For the text-containing cell, return its midpoint in [x, y] coordinate format. 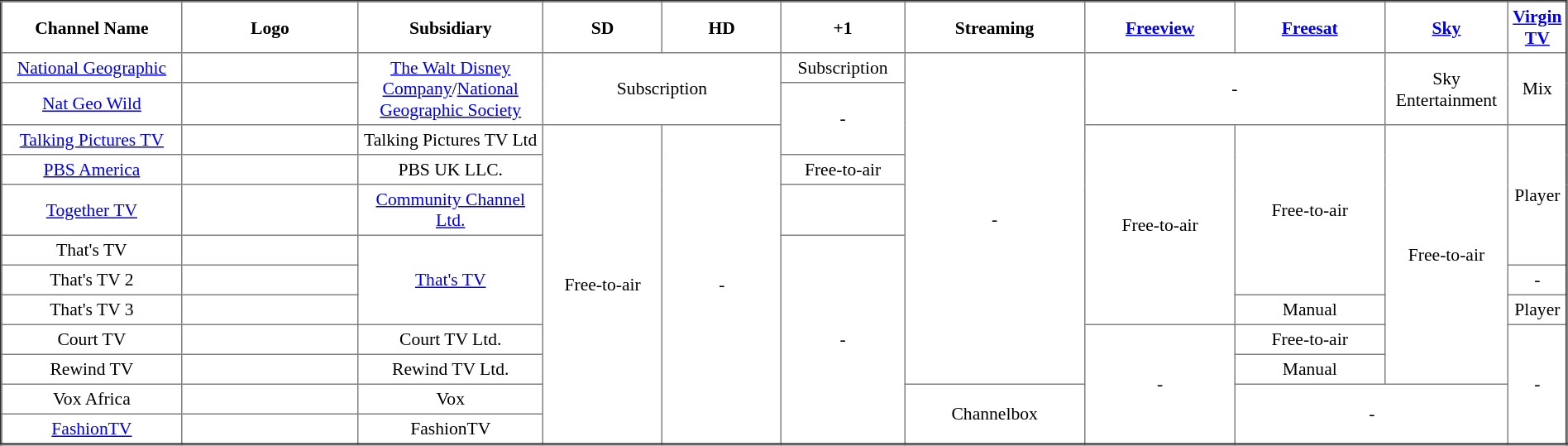
That's TV 2 [92, 280]
Nat Geo Wild [92, 104]
National Geographic [92, 68]
Virgin TV [1538, 27]
Channelbox [995, 414]
Freesat [1310, 27]
Rewind TV Ltd. [450, 369]
Subsidiary [450, 27]
Talking Pictures TV Ltd [450, 140]
Court TV [92, 339]
PBS UK LLC. [450, 170]
Sky Entertainment [1446, 89]
The Walt Disney Company/National Geographic Society [450, 89]
Mix [1538, 89]
SD [602, 27]
Freeview [1160, 27]
Vox [450, 399]
PBS America [92, 170]
Sky [1446, 27]
HD [722, 27]
Logo [270, 27]
Rewind TV [92, 369]
+1 [844, 27]
Vox Africa [92, 399]
Channel Name [92, 27]
Streaming [995, 27]
Together TV [92, 210]
Community Channel Ltd. [450, 210]
That's TV 3 [92, 309]
Court TV Ltd. [450, 339]
Talking Pictures TV [92, 140]
